Identify which cell holds the provided text, then report its (X, Y) central coordinate. 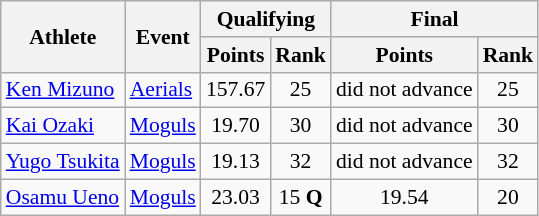
23.03 (236, 197)
Athlete (63, 36)
Kai Ozaki (63, 126)
15 Q (300, 197)
19.54 (404, 197)
Ken Mizuno (63, 90)
19.13 (236, 162)
19.70 (236, 126)
Osamu Ueno (63, 197)
Yugo Tsukita (63, 162)
Aerials (163, 90)
Event (163, 36)
Qualifying (266, 19)
Final (434, 19)
157.67 (236, 90)
20 (508, 197)
